Output the [X, Y] coordinate of the center of the cell containing the given text.  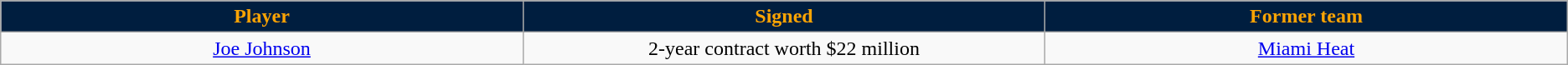
Joe Johnson [261, 48]
Miami Heat [1307, 48]
Signed [784, 17]
2-year contract worth $22 million [784, 48]
Former team [1307, 17]
Player [261, 17]
